For the text-containing cell, return its midpoint in [X, Y] coordinate format. 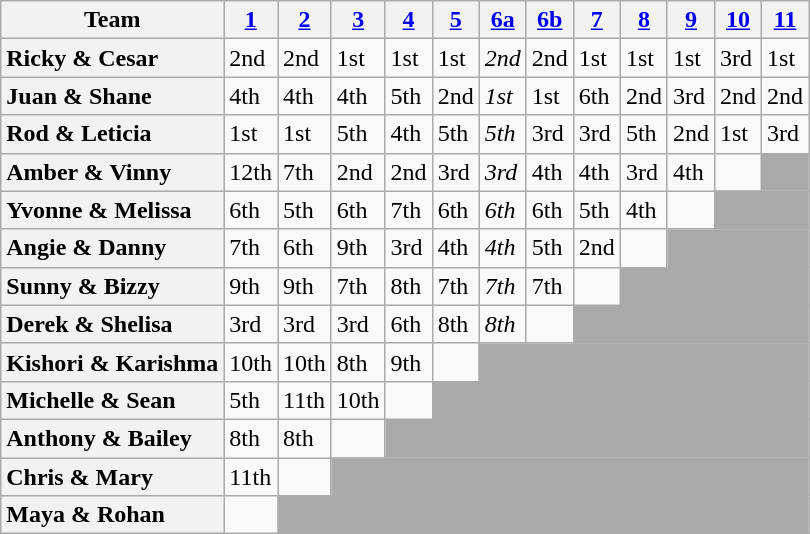
9 [690, 20]
11 [786, 20]
Michelle & Sean [112, 400]
Juan & Shane [112, 96]
Ricky & Cesar [112, 58]
6b [550, 20]
Kishori & Karishma [112, 362]
10 [738, 20]
2 [305, 20]
Sunny & Bizzy [112, 286]
Derek & Shelisa [112, 324]
Team [112, 20]
Yvonne & Melissa [112, 210]
12th [251, 172]
5 [456, 20]
Rod & Leticia [112, 134]
6a [502, 20]
Chris & Mary [112, 477]
8 [644, 20]
7 [596, 20]
3 [358, 20]
Anthony & Bailey [112, 438]
1 [251, 20]
4 [408, 20]
Maya & Rohan [112, 515]
Angie & Danny [112, 248]
Amber & Vinny [112, 172]
